Identify which cell holds the provided text, then report its [X, Y] central coordinate. 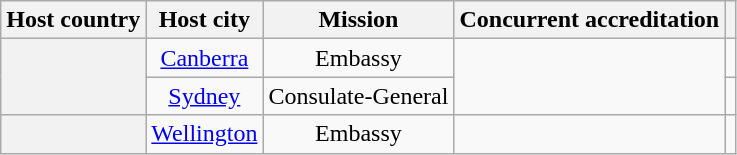
Mission [358, 20]
Canberra [204, 58]
Sydney [204, 96]
Consulate-General [358, 96]
Wellington [204, 134]
Host city [204, 20]
Host country [74, 20]
Concurrent accreditation [590, 20]
